Identify which cell holds the provided text, then report its (x, y) central coordinate. 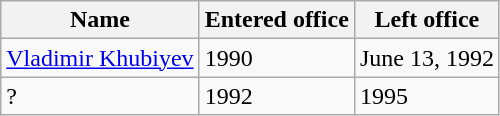
Entered office (276, 20)
Name (100, 20)
1995 (426, 96)
June 13, 1992 (426, 58)
1992 (276, 96)
Left office (426, 20)
? (100, 96)
1990 (276, 58)
Vladimir Khubiyev (100, 58)
